Find where the given text appears and provide that cell's center as [x, y] coordinate. 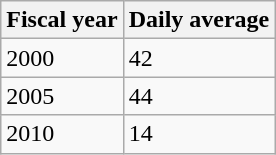
14 [199, 134]
Daily average [199, 20]
2005 [62, 96]
2000 [62, 58]
Fiscal year [62, 20]
42 [199, 58]
44 [199, 96]
2010 [62, 134]
